From the cell containing the given text, extract its center point as (x, y) coordinate. 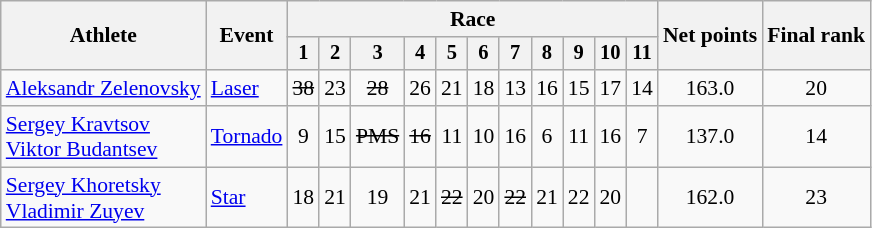
Race (472, 19)
13 (515, 88)
163.0 (710, 88)
137.0 (710, 136)
5 (452, 54)
26 (420, 88)
Laser (247, 88)
Sergey KravtsovViktor Budantsev (104, 136)
3 (378, 54)
162.0 (710, 198)
38 (303, 88)
2 (335, 54)
Star (247, 198)
Athlete (104, 36)
4 (420, 54)
28 (378, 88)
8 (547, 54)
Event (247, 36)
Tornado (247, 136)
PMS (378, 136)
Final rank (816, 36)
Aleksandr Zelenovsky (104, 88)
17 (610, 88)
Sergey KhoretskyVladimir Zuyev (104, 198)
1 (303, 54)
19 (378, 198)
Net points (710, 36)
